From the cell containing the given text, extract its center point as [x, y] coordinate. 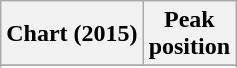
Chart (2015) [72, 34]
Peakposition [189, 34]
